Search for the cell housing the specified text and yield its (X, Y) center coordinate. 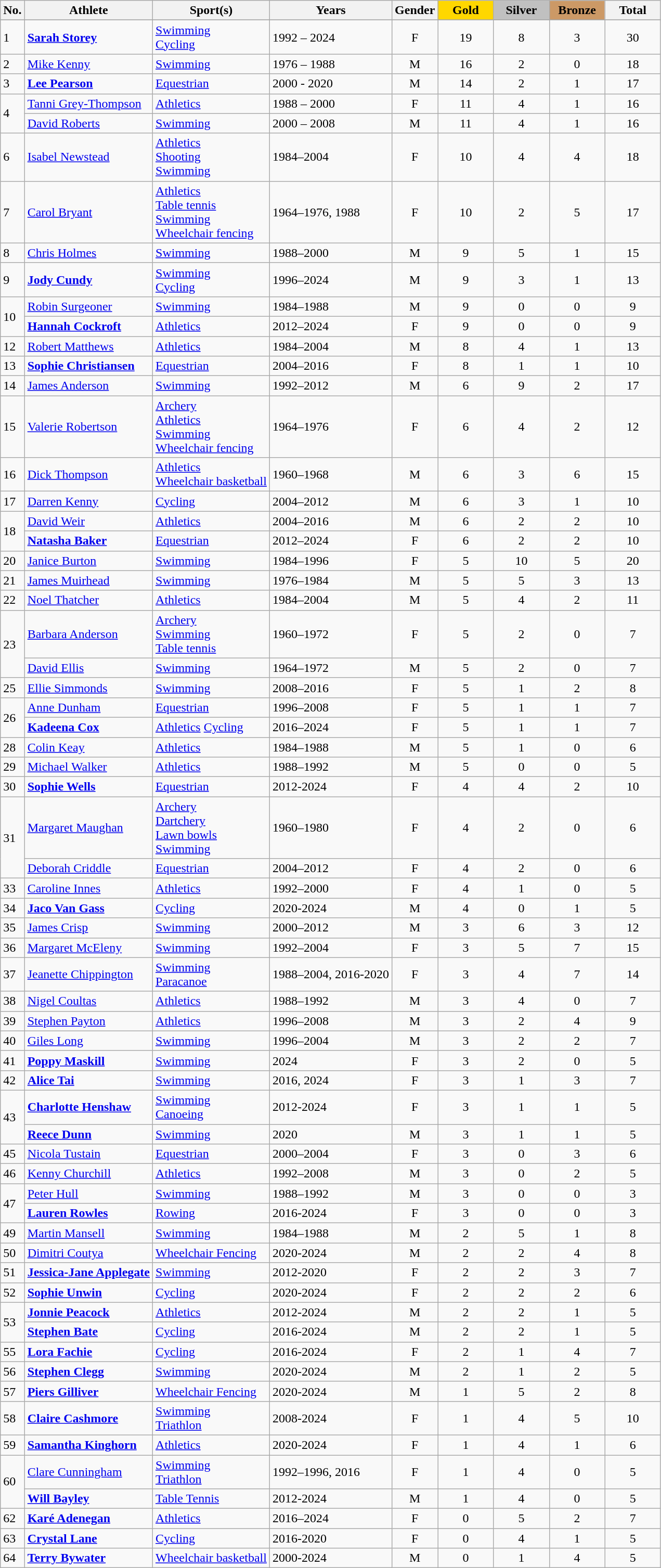
Nigel Coultas (88, 1001)
Lora Fachie (88, 1352)
Clare Cunningham (88, 1472)
Jeanette Chippington (88, 975)
Samantha Kinghorn (88, 1445)
58 (12, 1418)
Hannah Cockroft (88, 326)
23 (12, 644)
Archery Dartchery Lawn bowls Swimming (211, 828)
53 (12, 1322)
52 (12, 1292)
57 (12, 1391)
Athletics Wheelchair basketball (211, 474)
Janice Burton (88, 561)
Years (331, 10)
Carol Bryant (88, 212)
Reece Dunn (88, 1134)
Sarah Storey (88, 37)
Kenny Churchill (88, 1174)
1992–1996, 2016 (331, 1472)
Jessica-Jane Applegate (88, 1273)
Caroline Innes (88, 888)
1976–1984 (331, 580)
Sport(s) (211, 10)
Charlotte Henshaw (88, 1107)
Robin Surgeoner (88, 306)
2000-2024 (331, 1558)
2008–2016 (331, 688)
64 (12, 1558)
Crystal Lane (88, 1538)
No. (12, 10)
Total (632, 10)
Natasha Baker (88, 541)
Rowing (211, 1213)
43 (12, 1117)
1964–1972 (331, 668)
25 (12, 688)
Deborah Criddle (88, 869)
35 (12, 928)
1960–1980 (331, 828)
Sophie Wells (88, 787)
34 (12, 908)
Darren Kenny (88, 501)
David Ellis (88, 668)
David Weir (88, 521)
60 (12, 1482)
21 (12, 580)
Lauren Rowles (88, 1213)
1976 – 1988 (331, 64)
Dimitri Coutya (88, 1253)
Noel Thatcher (88, 600)
40 (12, 1041)
Archery Swimming Table tennis (211, 634)
Ellie Simmonds (88, 688)
Athletics Cycling (211, 727)
2024 (331, 1060)
1992–2000 (331, 888)
2016-2020 (331, 1538)
41 (12, 1060)
Barbara Anderson (88, 634)
Anne Dunham (88, 707)
59 (12, 1445)
1996–2024 (331, 280)
Peter Hull (88, 1194)
1960–1972 (331, 634)
50 (12, 1253)
36 (12, 948)
1992–2012 (331, 386)
1996–2004 (331, 1041)
2000–2012 (331, 928)
David Roberts (88, 123)
1988 – 2000 (331, 103)
42 (12, 1080)
55 (12, 1352)
19 (466, 37)
James Muirhead (88, 580)
Karé Adenegan (88, 1519)
Terry Bywater (88, 1558)
2000 – 2008 (331, 123)
Stephen Clegg (88, 1371)
Michael Walker (88, 767)
Stephen Payton (88, 1021)
Sophie Unwin (88, 1292)
62 (12, 1519)
26 (12, 717)
28 (12, 747)
Lee Pearson (88, 84)
Mike Kenny (88, 64)
James Anderson (88, 386)
Athlete (88, 10)
Swimming Paracanoe (211, 975)
2012-2020 (331, 1273)
56 (12, 1371)
63 (12, 1538)
Colin Keay (88, 747)
1988–2000 (331, 253)
1964–1976 (331, 426)
Nicola Tustain (88, 1154)
Bronze (577, 10)
Valerie Robertson (88, 426)
1992–2008 (331, 1174)
Archery Athletics Swimming Wheelchair fencing (211, 426)
33 (12, 888)
2008-2024 (331, 1418)
Robert Matthews (88, 346)
Table Tennis (211, 1499)
1992–2004 (331, 948)
1960–1968 (331, 474)
Jody Cundy (88, 280)
Martin Mansell (88, 1233)
1964–1976, 1988 (331, 212)
Tanni Grey-Thompson (88, 103)
Will Bayley (88, 1499)
47 (12, 1203)
1992 – 2024 (331, 37)
Chris Holmes (88, 253)
51 (12, 1273)
1984–1996 (331, 561)
29 (12, 767)
Jaco Van Gass (88, 908)
Gender (415, 10)
Sophie Christiansen (88, 366)
Giles Long (88, 1041)
Stephen Bate (88, 1332)
46 (12, 1174)
Poppy Maskill (88, 1060)
45 (12, 1154)
Piers Gilliver (88, 1391)
2000 - 2020 (331, 84)
22 (12, 600)
Athletics Table tennis Swimming Wheelchair fencing (211, 212)
37 (12, 975)
31 (12, 837)
Margaret Maughan (88, 828)
Silver (521, 10)
SwimmingCanoeing (211, 1107)
Jonnie Peacock (88, 1312)
Wheelchair basketball (211, 1558)
2000–2004 (331, 1154)
Kadeena Cox (88, 727)
2020 (331, 1134)
Athletics Shooting Swimming (211, 157)
39 (12, 1021)
Margaret McEleny (88, 948)
2016, 2024 (331, 1080)
James Crisp (88, 928)
Alice Tai (88, 1080)
38 (12, 1001)
Gold (466, 10)
Claire Cashmore (88, 1418)
Dick Thompson (88, 474)
1988–2004, 2016-2020 (331, 975)
Isabel Newstead (88, 157)
49 (12, 1233)
